Provide the (X, Y) coordinate of the cell's center where the given text is located.  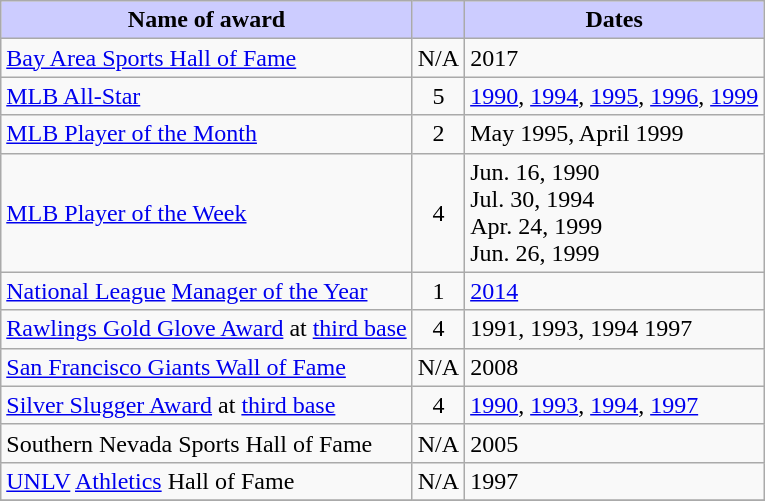
1991, 1993, 1994 1997 (614, 329)
2017 (614, 58)
1 (438, 291)
UNLV Athletics Hall of Fame (206, 481)
Name of award (206, 20)
2014 (614, 291)
5 (438, 96)
Silver Slugger Award at third base (206, 405)
MLB Player of the Week (206, 212)
2005 (614, 443)
National League Manager of the Year (206, 291)
1990, 1993, 1994, 1997 (614, 405)
MLB All-Star (206, 96)
MLB Player of the Month (206, 134)
1997 (614, 481)
Rawlings Gold Glove Award at third base (206, 329)
Bay Area Sports Hall of Fame (206, 58)
2008 (614, 367)
Jun. 16, 1990 Jul. 30, 1994 Apr. 24, 1999 Jun. 26, 1999 (614, 212)
Dates (614, 20)
San Francisco Giants Wall of Fame (206, 367)
Southern Nevada Sports Hall of Fame (206, 443)
1990, 1994, 1995, 1996, 1999 (614, 96)
2 (438, 134)
May 1995, April 1999 (614, 134)
